Provide the (x, y) coordinate of the cell's center where the given text is located.  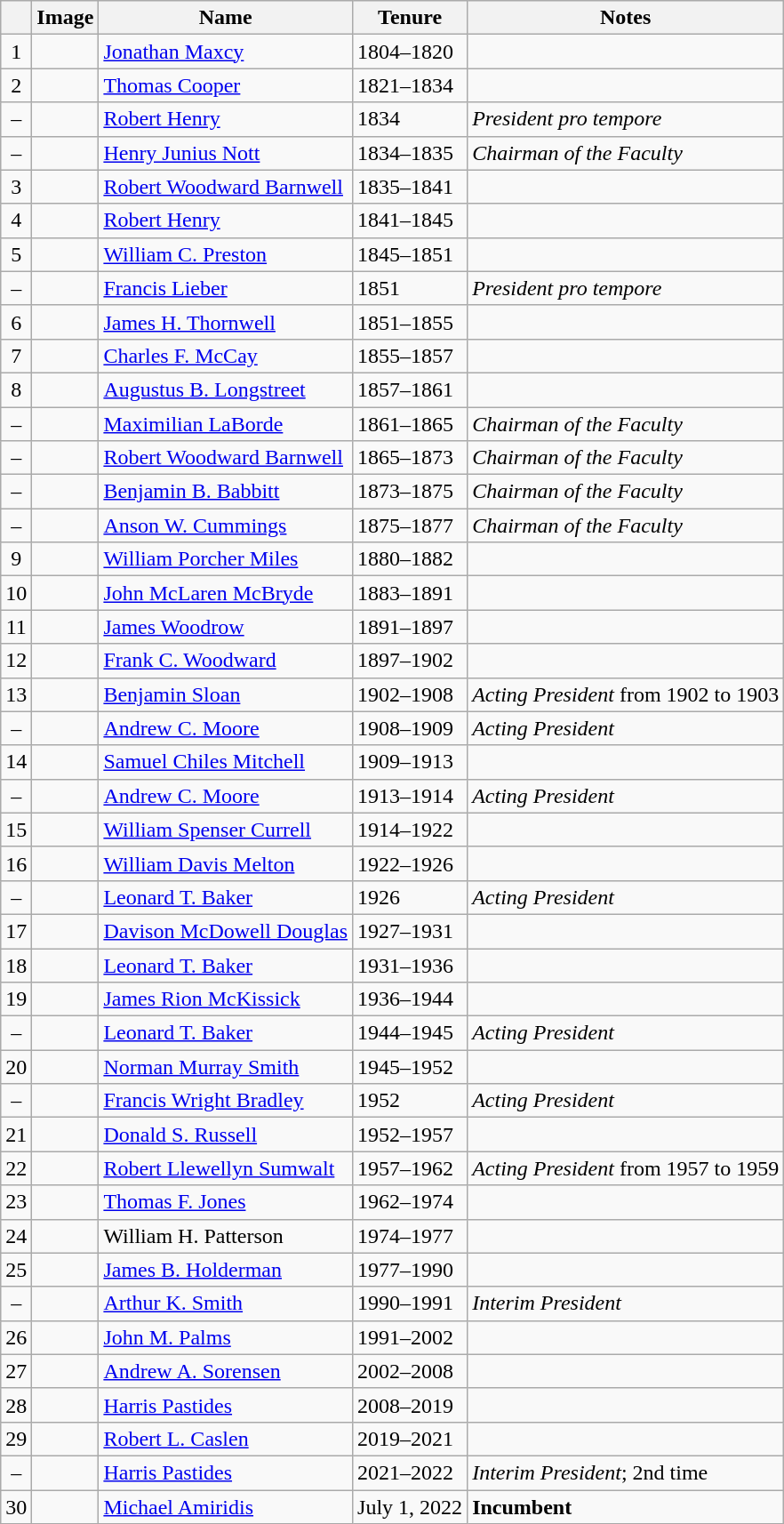
Arthur K. Smith (226, 1303)
Thomas F. Jones (226, 1202)
William Porcher Miles (226, 559)
21 (16, 1135)
1 (16, 52)
30 (16, 1507)
Davison McDowell Douglas (226, 931)
1855–1857 (411, 356)
1851 (411, 288)
1875–1877 (411, 525)
Donald S. Russell (226, 1135)
2 (16, 85)
Henry Junius Nott (226, 153)
1841–1845 (411, 221)
Notes (626, 18)
James B. Holderman (226, 1270)
5 (16, 254)
James Rion McKissick (226, 999)
Andrew A. Sorensen (226, 1371)
John M. Palms (226, 1337)
1914–1922 (411, 830)
Acting President from 1902 to 1903 (626, 694)
Samuel Chiles Mitchell (226, 762)
1908–1909 (411, 728)
Charles F. McCay (226, 356)
19 (16, 999)
3 (16, 187)
27 (16, 1371)
29 (16, 1439)
2002–2008 (411, 1371)
1945–1952 (411, 1067)
1865–1873 (411, 458)
26 (16, 1337)
1990–1991 (411, 1303)
1891–1897 (411, 627)
1991–2002 (411, 1337)
1883–1891 (411, 593)
1931–1936 (411, 965)
1922–1926 (411, 863)
1952 (411, 1101)
20 (16, 1067)
9 (16, 559)
Michael Amiridis (226, 1507)
6 (16, 322)
1926 (411, 897)
Francis Wright Bradley (226, 1101)
23 (16, 1202)
8 (16, 389)
4 (16, 221)
William H. Patterson (226, 1236)
1845–1851 (411, 254)
William Spenser Currell (226, 830)
15 (16, 830)
16 (16, 863)
28 (16, 1405)
Name (226, 18)
Maximilian LaBorde (226, 424)
2021–2022 (411, 1472)
1804–1820 (411, 52)
William Davis Melton (226, 863)
Francis Lieber (226, 288)
24 (16, 1236)
1873–1875 (411, 492)
17 (16, 931)
1936–1944 (411, 999)
Norman Murray Smith (226, 1067)
1835–1841 (411, 187)
1834 (411, 119)
2008–2019 (411, 1405)
1944–1945 (411, 1033)
1909–1913 (411, 762)
1851–1855 (411, 322)
John McLaren McBryde (226, 593)
July 1, 2022 (411, 1507)
1834–1835 (411, 153)
Interim President (626, 1303)
1977–1990 (411, 1270)
Interim President; 2nd time (626, 1472)
2019–2021 (411, 1439)
11 (16, 627)
James Woodrow (226, 627)
1902–1908 (411, 694)
Incumbent (626, 1507)
1913–1914 (411, 796)
14 (16, 762)
1962–1974 (411, 1202)
Augustus B. Longstreet (226, 389)
Benjamin Sloan (226, 694)
Tenure (411, 18)
7 (16, 356)
1897–1902 (411, 661)
Benjamin B. Babbitt (226, 492)
William C. Preston (226, 254)
Robert L. Caslen (226, 1439)
1957–1962 (411, 1168)
1880–1882 (411, 559)
22 (16, 1168)
Image (66, 18)
Thomas Cooper (226, 85)
1952–1957 (411, 1135)
1821–1834 (411, 85)
10 (16, 593)
1857–1861 (411, 389)
Jonathan Maxcy (226, 52)
Anson W. Cummings (226, 525)
25 (16, 1270)
1974–1977 (411, 1236)
Frank C. Woodward (226, 661)
13 (16, 694)
Acting President from 1957 to 1959 (626, 1168)
18 (16, 965)
1927–1931 (411, 931)
James H. Thornwell (226, 322)
1861–1865 (411, 424)
12 (16, 661)
Robert Llewellyn Sumwalt (226, 1168)
